Detect which cell encompasses the target text, then output its (X, Y) center coordinate. 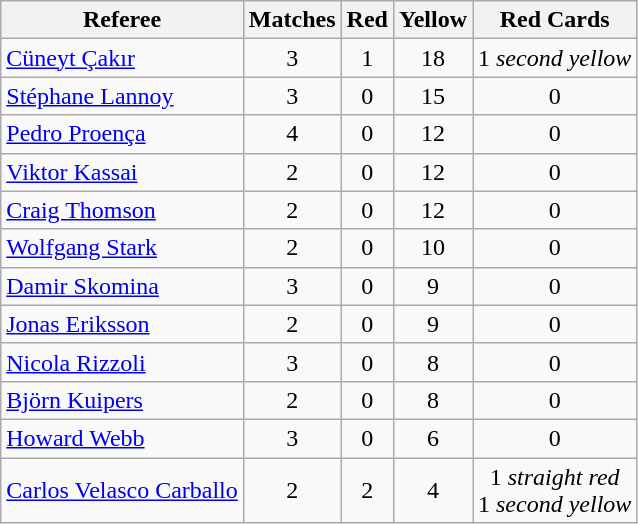
Craig Thomson (122, 210)
6 (432, 438)
Referee (122, 20)
Red (367, 20)
Stéphane Lannoy (122, 96)
Nicola Rizzoli (122, 362)
1 second yellow (554, 58)
Yellow (432, 20)
Cüneyt Çakır (122, 58)
Howard Webb (122, 438)
Damir Skomina (122, 286)
Björn Kuipers (122, 400)
Wolfgang Stark (122, 248)
Viktor Kassai (122, 172)
15 (432, 96)
Red Cards (554, 20)
1 straight red1 second yellow (554, 490)
10 (432, 248)
Pedro Proença (122, 134)
Matches (292, 20)
Carlos Velasco Carballo (122, 490)
18 (432, 58)
1 (367, 58)
Jonas Eriksson (122, 324)
